Search for the cell housing the specified text and yield its (x, y) center coordinate. 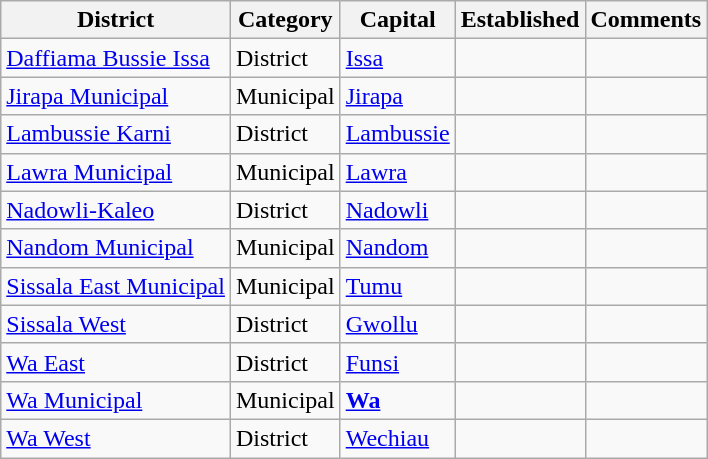
Wa (398, 400)
Funsi (398, 362)
Wa East (116, 362)
Daffiama Bussie Issa (116, 58)
Tumu (398, 286)
Gwollu (398, 324)
Wa West (116, 438)
Nandom Municipal (116, 248)
Wa Municipal (116, 400)
Comments (646, 20)
Lawra (398, 172)
Nandom (398, 248)
Nadowli-Kaleo (116, 210)
Jirapa (398, 96)
Nadowli (398, 210)
Sissala East Municipal (116, 286)
Lambussie (398, 134)
Wechiau (398, 438)
Lambussie Karni (116, 134)
Capital (398, 20)
Issa (398, 58)
Lawra Municipal (116, 172)
Category (285, 20)
Established (520, 20)
Sissala West (116, 324)
Jirapa Municipal (116, 96)
